Extract the (X, Y) coordinate from the center of the cell holding the provided text.  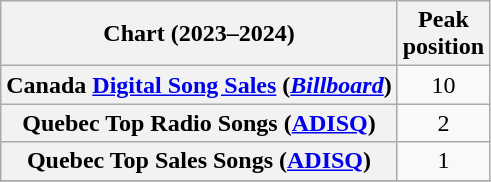
1 (443, 161)
2 (443, 123)
Quebec Top Radio Songs (ADISQ) (199, 123)
Peakposition (443, 34)
Quebec Top Sales Songs (ADISQ) (199, 161)
Canada Digital Song Sales (Billboard) (199, 85)
Chart (2023–2024) (199, 34)
10 (443, 85)
